Return the (X, Y) coordinate for the center point of the cell that contains the specified text.  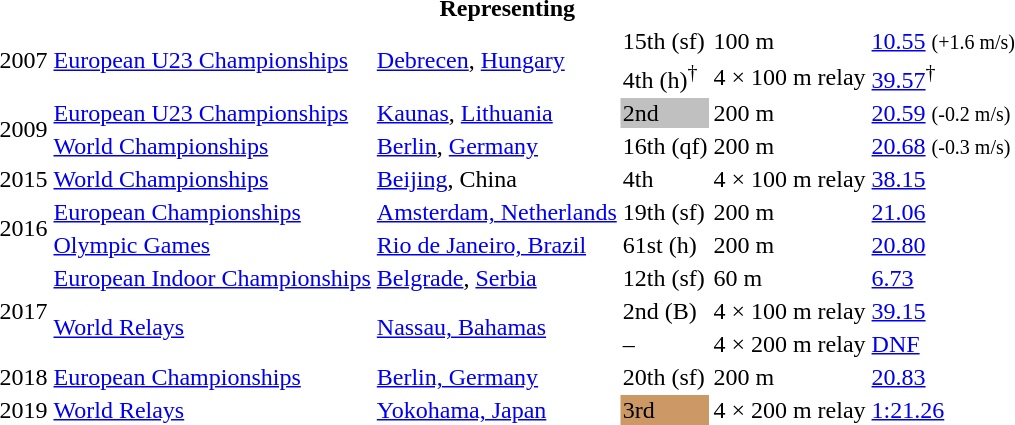
Kaunas, Lithuania (496, 113)
2nd (B) (665, 311)
100 m (790, 41)
2nd (665, 113)
Beijing, China (496, 179)
61st (h) (665, 245)
15th (sf) (665, 41)
4th (665, 179)
Debrecen, Hungary (496, 60)
Amsterdam, Netherlands (496, 212)
Olympic Games (212, 245)
– (665, 344)
60 m (790, 278)
Yokohama, Japan (496, 410)
Nassau, Bahamas (496, 328)
19th (sf) (665, 212)
20th (sf) (665, 377)
European Indoor Championships (212, 278)
12th (sf) (665, 278)
Rio de Janeiro, Brazil (496, 245)
16th (qf) (665, 146)
3rd (665, 410)
Belgrade, Serbia (496, 278)
4th (h)† (665, 77)
